Output the [x, y] coordinate of the center of the cell containing the given text.  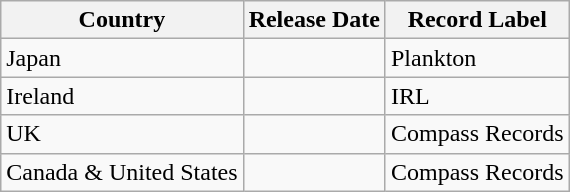
Ireland [122, 96]
IRL [477, 96]
Plankton [477, 58]
Release Date [314, 20]
UK [122, 134]
Canada & United States [122, 172]
Country [122, 20]
Record Label [477, 20]
Japan [122, 58]
